Scan for the cell matching the given text and deliver its [X, Y] coordinate at center. 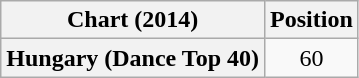
Hungary (Dance Top 40) [133, 58]
60 [312, 58]
Position [312, 20]
Chart (2014) [133, 20]
